Locate the cell with the specified text and output its [x, y] center coordinate. 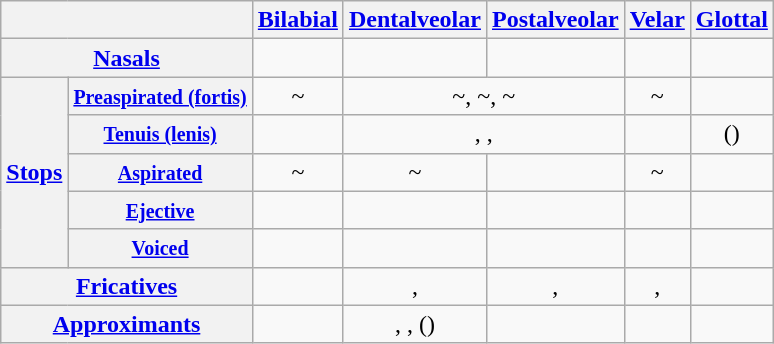
() [732, 134]
Dentalveolar [414, 20]
, , () [414, 324]
Tenuis (lenis) [160, 134]
Fricatives [127, 286]
, , [484, 134]
Nasals [127, 58]
Stops [34, 172]
Voiced [160, 248]
Postalveolar [555, 20]
~, ~, ~ [484, 96]
Ejective [160, 210]
Bilabial [298, 20]
Preaspirated (fortis) [160, 96]
Velar [657, 20]
Approximants [127, 324]
Glottal [732, 20]
Aspirated [160, 172]
